Identify which cell holds the provided text, then report its [x, y] central coordinate. 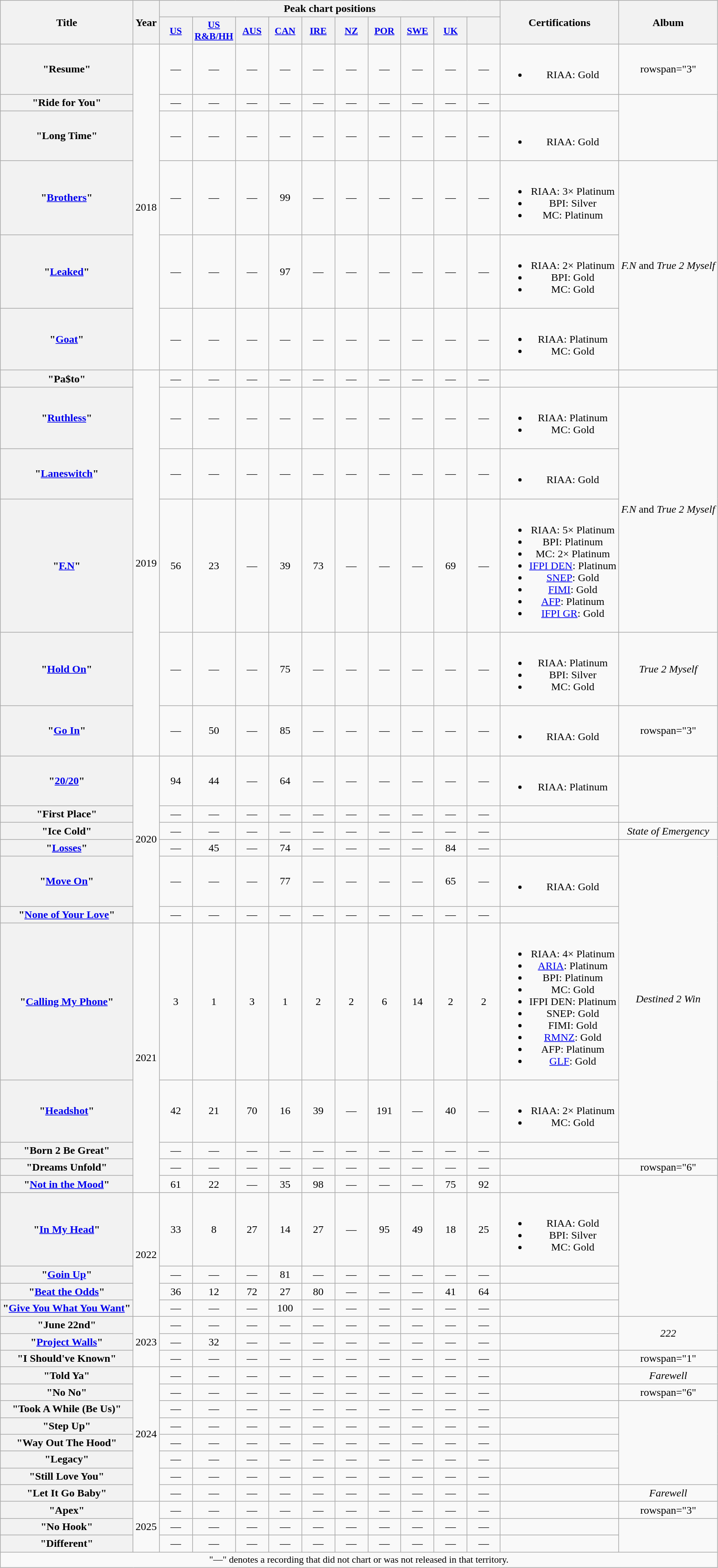
"Born 2 Be Great" [67, 1150]
12 [214, 1292]
84 [451, 848]
Album [668, 22]
222 [668, 1334]
2021 [146, 1058]
AUS [252, 31]
RIAA: 2× PlatinumBPI: GoldMC: Gold [559, 271]
"No Hook" [67, 1526]
"Ruthless" [67, 418]
"Dreams Unfold" [67, 1167]
POR [384, 31]
22 [214, 1184]
RIAA: GoldBPI: SilverMC: Gold [559, 1229]
"Legacy" [67, 1459]
61 [176, 1184]
"Long Time" [67, 136]
State of Emergency [668, 831]
True 2 Myself [668, 669]
8 [214, 1229]
"Calling My Phone" [67, 1001]
"Losses" [67, 848]
2022 [146, 1254]
Peak chart positions [330, 9]
2019 [146, 563]
81 [285, 1274]
69 [451, 566]
74 [285, 848]
Year [146, 22]
NZ [352, 31]
"Give You What You Want" [67, 1308]
Title [67, 22]
33 [176, 1229]
"Let It Go Baby" [67, 1493]
SWE [417, 31]
"I Should've Known" [67, 1359]
45 [214, 848]
"Move On" [67, 881]
56 [176, 566]
191 [384, 1111]
rowspan="1" [668, 1359]
"None of Your Love" [67, 914]
95 [384, 1229]
Certifications [559, 22]
CAN [285, 31]
23 [214, 566]
77 [285, 881]
"No No" [67, 1392]
65 [451, 881]
80 [318, 1292]
USR&B/HH [214, 31]
2024 [146, 1434]
2025 [146, 1526]
2023 [146, 1342]
"Project Walls" [67, 1342]
RIAA: 2× PlatinumMC: Gold [559, 1111]
"Leaked" [67, 271]
RIAA: 5× PlatinumBPI: PlatinumMC: 2× PlatinumIFPI DEN: PlatinumSNEP: GoldFIMI: GoldAFP: PlatinumIFPI GR: Gold [559, 566]
40 [451, 1111]
IRE [318, 31]
2018 [146, 207]
85 [285, 731]
70 [252, 1111]
92 [483, 1184]
RIAA: 4× PlatinumARIA: PlatinumBPI: PlatinumMC: GoldIFPI DEN: PlatinumSNEP: GoldFIMI: GoldRMNZ: GoldAFP: PlatinumGLF: Gold [559, 1001]
"Goat" [67, 339]
"Took A While (Be Us)" [67, 1409]
98 [318, 1184]
Destined 2 Win [668, 999]
50 [214, 731]
25 [483, 1229]
18 [451, 1229]
"Laneswitch" [67, 473]
"Step Up" [67, 1426]
"20/20" [67, 781]
"Way Out The Hood" [67, 1443]
36 [176, 1292]
"Ice Cold" [67, 831]
"Told Ya" [67, 1375]
"Different" [67, 1543]
97 [285, 271]
73 [318, 566]
"In My Head" [67, 1229]
"Apex" [67, 1510]
41 [451, 1292]
42 [176, 1111]
16 [285, 1111]
"—" denotes a recording that did not chart or was not released in that territory. [359, 1560]
21 [214, 1111]
32 [214, 1342]
"June 22nd" [67, 1325]
"Still Love You" [67, 1476]
US [176, 31]
"Resume" [67, 69]
RIAA: 3× PlatinumBPI: SilverMC: Platinum [559, 198]
"Ride for You" [67, 102]
99 [285, 198]
UK [451, 31]
35 [285, 1184]
"Go In" [67, 731]
"Pa$to" [67, 378]
"Goin Up" [67, 1274]
"Not in the Mood" [67, 1184]
6 [384, 1001]
"F.N" [67, 566]
RIAA: Platinum [559, 781]
"Beat the Odds" [67, 1292]
44 [214, 781]
"Brothers" [67, 198]
49 [417, 1229]
72 [252, 1292]
100 [285, 1308]
2020 [146, 839]
94 [176, 781]
"Headshot" [67, 1111]
"First Place" [67, 814]
RIAA: PlatinumBPI: SilverMC: Gold [559, 669]
"Hold On" [67, 669]
